For the text-containing cell, return its midpoint in (x, y) coordinate format. 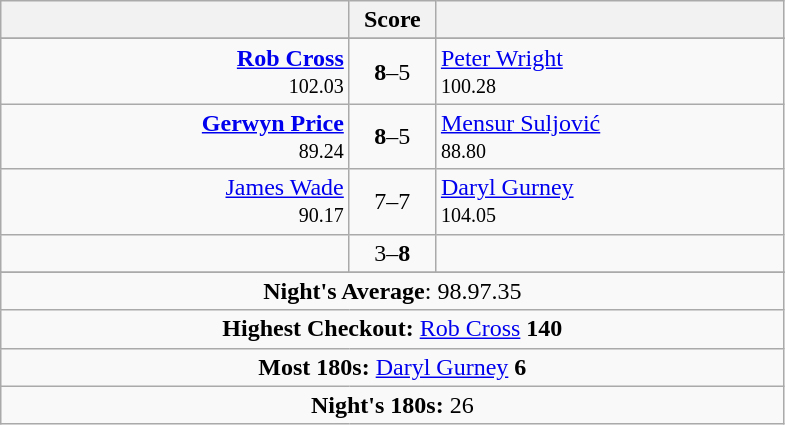
7–7 (392, 202)
Mensur Suljović 88.80 (610, 136)
Peter Wright 100.28 (610, 72)
Daryl Gurney 104.05 (610, 202)
Night's 180s: 26 (392, 405)
3–8 (392, 253)
James Wade 90.17 (176, 202)
Most 180s: Daryl Gurney 6 (392, 367)
Rob Cross 102.03 (176, 72)
Night's Average: 98.97.35 (392, 291)
Gerwyn Price 89.24 (176, 136)
Highest Checkout: Rob Cross 140 (392, 329)
Score (392, 20)
